Output the [x, y] coordinate of the center of the cell containing the given text.  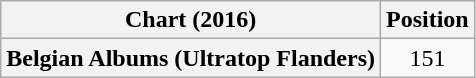
151 [428, 58]
Position [428, 20]
Belgian Albums (Ultratop Flanders) [191, 58]
Chart (2016) [191, 20]
